For the text-containing cell, return its midpoint in [x, y] coordinate format. 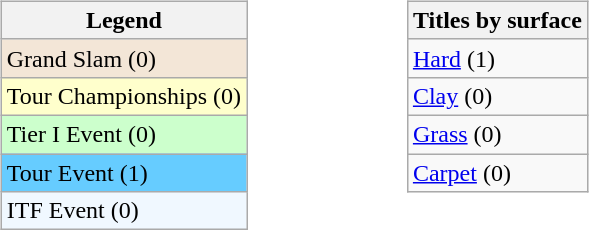
Legend [124, 20]
Titles by surface [497, 20]
Hard (1) [497, 58]
Carpet (0) [497, 173]
Tour Event (1) [124, 173]
Tier I Event (0) [124, 134]
ITF Event (0) [124, 211]
Grand Slam (0) [124, 58]
Grass (0) [497, 134]
Clay (0) [497, 96]
Tour Championships (0) [124, 96]
